Locate the cell with the specified text and output its (x, y) center coordinate. 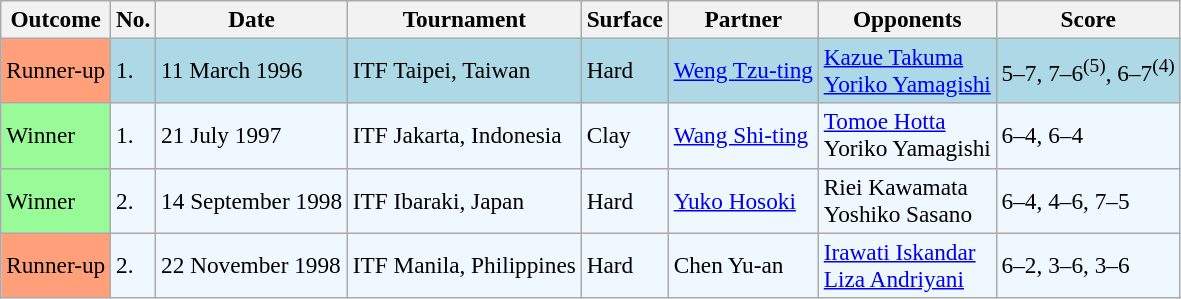
Opponents (907, 19)
6–4, 6–4 (1088, 136)
Date (252, 19)
11 March 1996 (252, 70)
5–7, 7–6(5), 6–7(4) (1088, 70)
22 November 1998 (252, 264)
ITF Jakarta, Indonesia (464, 136)
Surface (624, 19)
21 July 1997 (252, 136)
14 September 1998 (252, 200)
Score (1088, 19)
Partner (743, 19)
ITF Manila, Philippines (464, 264)
6–2, 3–6, 3–6 (1088, 264)
Yuko Hosoki (743, 200)
Kazue Takuma Yoriko Yamagishi (907, 70)
Riei Kawamata Yoshiko Sasano (907, 200)
Outcome (56, 19)
No. (134, 19)
Weng Tzu-ting (743, 70)
Wang Shi-ting (743, 136)
Irawati Iskandar Liza Andriyani (907, 264)
Tournament (464, 19)
6–4, 4–6, 7–5 (1088, 200)
ITF Taipei, Taiwan (464, 70)
Clay (624, 136)
Chen Yu-an (743, 264)
Tomoe Hotta Yoriko Yamagishi (907, 136)
ITF Ibaraki, Japan (464, 200)
